Identify which cell holds the provided text, then report its [X, Y] central coordinate. 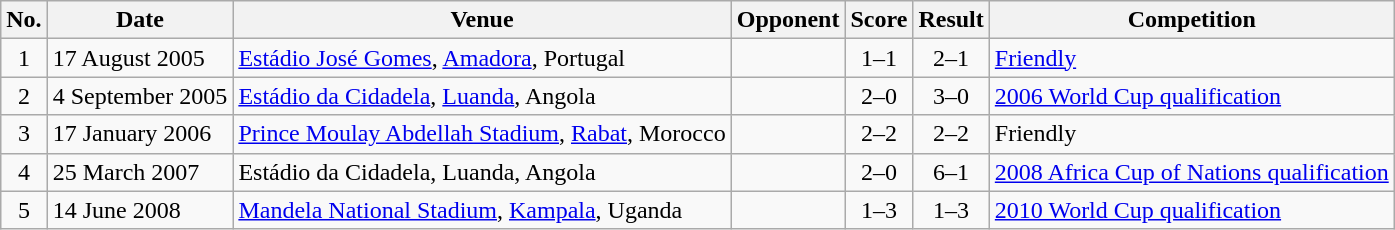
2–1 [951, 58]
Competition [1192, 20]
5 [24, 210]
Estádio José Gomes, Amadora, Portugal [482, 58]
4 September 2005 [140, 96]
6–1 [951, 172]
Date [140, 20]
Opponent [788, 20]
No. [24, 20]
1–1 [879, 58]
Result [951, 20]
2006 World Cup qualification [1192, 96]
2010 World Cup qualification [1192, 210]
Prince Moulay Abdellah Stadium, Rabat, Morocco [482, 134]
3 [24, 134]
17 January 2006 [140, 134]
3–0 [951, 96]
2 [24, 96]
2008 Africa Cup of Nations qualification [1192, 172]
4 [24, 172]
14 June 2008 [140, 210]
Score [879, 20]
17 August 2005 [140, 58]
1 [24, 58]
Mandela National Stadium, Kampala, Uganda [482, 210]
Venue [482, 20]
25 March 2007 [140, 172]
